Determine the [X, Y] coordinate at the center of the cell enclosing the given text.  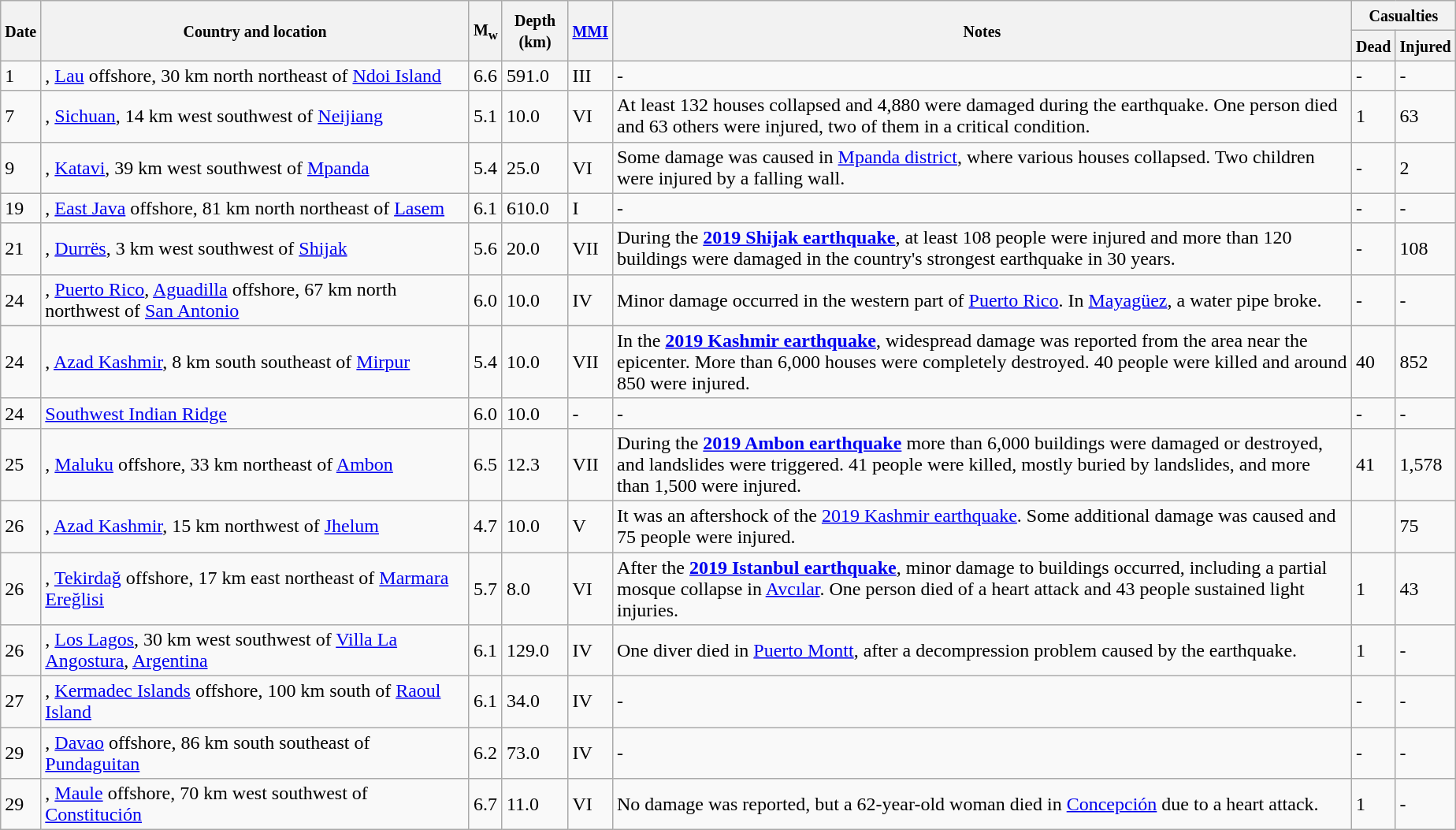
, Davao offshore, 86 km south southeast of Pundaguitan [255, 754]
25 [20, 464]
, Durrës, 3 km west southwest of Shijak [255, 249]
Southwest Indian Ridge [255, 413]
73.0 [535, 754]
9 [20, 167]
, Azad Kashmir, 15 km northwest of Jhelum [255, 527]
21 [20, 249]
, Maluku offshore, 33 km northeast of Ambon [255, 464]
Date [20, 31]
5.7 [485, 588]
, Tekirdağ offshore, 17 km east northeast of Marmara Ereğlisi [255, 588]
1,578 [1425, 464]
Country and location [255, 31]
Notes [982, 31]
MMI [591, 31]
Dead [1373, 46]
It was an aftershock of the 2019 Kashmir earthquake. Some additional damage was caused and 75 people were injured. [982, 527]
Mw [485, 31]
129.0 [535, 651]
, Kermadec Islands offshore, 100 km south of Raoul Island [255, 702]
Minor damage occurred in the western part of Puerto Rico. In Mayagüez, a water pipe broke. [982, 300]
, Maule offshore, 70 km west southwest of Constitución [255, 804]
591.0 [535, 76]
20.0 [535, 249]
2 [1425, 167]
34.0 [535, 702]
V [591, 527]
8.0 [535, 588]
7 [20, 117]
, East Java offshore, 81 km north northeast of Lasem [255, 208]
, Azad Kashmir, 8 km south southeast of Mirpur [255, 362]
27 [20, 702]
12.3 [535, 464]
41 [1373, 464]
19 [20, 208]
One diver died in Puerto Montt, after a decompression problem caused by the earthquake. [982, 651]
6.2 [485, 754]
Some damage was caused in Mpanda district, where various houses collapsed. Two children were injured by a falling wall. [982, 167]
4.7 [485, 527]
43 [1425, 588]
25.0 [535, 167]
Injured [1425, 46]
5.6 [485, 249]
6.7 [485, 804]
I [591, 208]
63 [1425, 117]
, Lau offshore, 30 km north northeast of Ndoi Island [255, 76]
, Los Lagos, 30 km west southwest of Villa La Angostura, Argentina [255, 651]
75 [1425, 527]
, Katavi, 39 km west southwest of Mpanda [255, 167]
6.5 [485, 464]
11.0 [535, 804]
40 [1373, 362]
, Puerto Rico, Aguadilla offshore, 67 km north northwest of San Antonio [255, 300]
, Sichuan, 14 km west southwest of Neijiang [255, 117]
852 [1425, 362]
108 [1425, 249]
Depth (km) [535, 31]
610.0 [535, 208]
5.1 [485, 117]
III [591, 76]
No damage was reported, but a 62-year-old woman died in Concepción due to a heart attack. [982, 804]
Casualties [1403, 16]
6.6 [485, 76]
